Identify which cell holds the provided text, then report its [x, y] central coordinate. 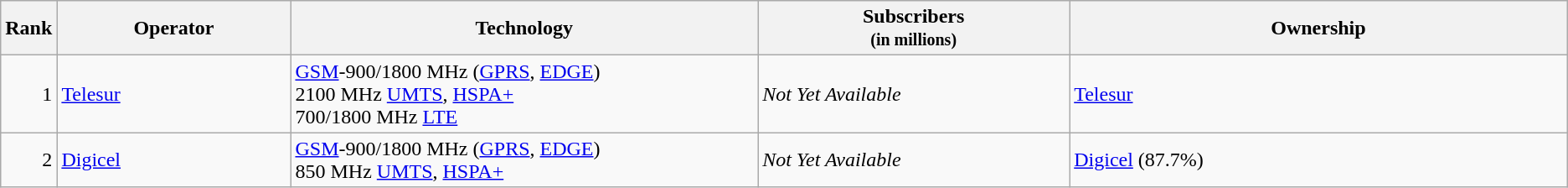
Ownership [1318, 29]
2 [28, 159]
Operator [174, 29]
Subscribers(in millions) [914, 29]
Technology [524, 29]
1 [28, 94]
GSM-900/1800 MHz (GPRS, EDGE)2100 MHz UMTS, HSPA+700/1800 MHz LTE [524, 94]
Digicel [174, 159]
Digicel (87.7%) [1318, 159]
GSM-900/1800 MHz (GPRS, EDGE)850 MHz UMTS, HSPA+ [524, 159]
Rank [28, 29]
